Find where the given text appears and provide that cell's center as [X, Y] coordinate. 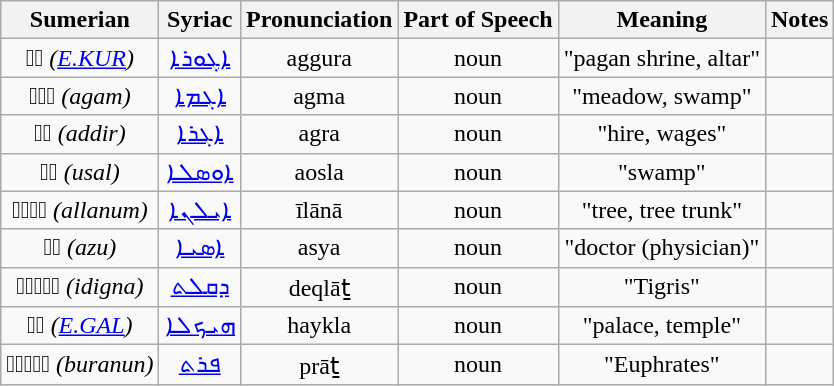
ܐܣܝܐ [200, 248]
ܕܩܠܬ [200, 287]
asya [320, 248]
𒌑𒊩 (usal) [80, 172]
Sumerian [80, 20]
ܐܘܣܠܐ [200, 172]
agma [320, 96]
𒀀𒍪 (azu) [80, 248]
agra [320, 134]
"Euphrates" [662, 365]
ܐܓܡܐ [200, 96]
ܦܪܬ [200, 365]
"tree, tree trunk" [662, 210]
"meadow, swamp" [662, 96]
𒀀𒂵𒄠 (agam) [80, 96]
ܐܓܪܐ [200, 134]
"palace, temple" [662, 326]
prāṯ [320, 365]
"pagan shrine, altar" [662, 58]
Syriac [200, 20]
𒀀𒇉𒈦𒄘𒃼 (idigna) [80, 287]
"hire, wages" [662, 134]
"Tigris" [662, 287]
𒄑𒀠𒆷𒈝 (allanum) [80, 210]
ܐܓܘܪܐ [200, 58]
𒂍𒆳 (E.KUR) [80, 58]
Pronunciation [320, 20]
𒂍𒋞 (addir) [80, 134]
"doctor (physician)" [662, 248]
īlānā [320, 210]
Meaning [662, 20]
haykla [320, 326]
ܐܝܠܢܐ [200, 210]
deqlāṯ [320, 287]
Part of Speech [478, 20]
"swamp" [662, 172]
aosla [320, 172]
aggura [320, 58]
Notes [799, 20]
𒀀𒇉𒌓𒄒𒉣 (buranun) [80, 365]
ܗܝܟܠܐ [200, 326]
𒂍𒃲 (E.GAL) [80, 326]
